Search for the cell housing the specified text and yield its [X, Y] center coordinate. 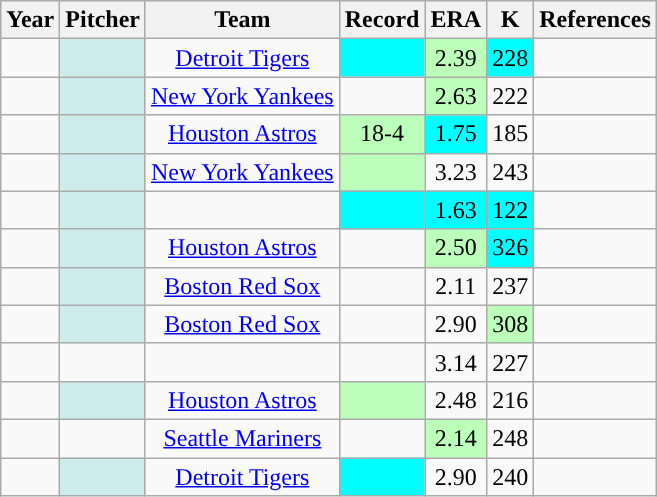
2.48 [456, 400]
18-4 [382, 134]
ERA [456, 20]
308 [510, 324]
240 [510, 477]
122 [510, 210]
2.14 [456, 438]
1.63 [456, 210]
Year [30, 20]
K [510, 20]
243 [510, 172]
227 [510, 362]
237 [510, 286]
185 [510, 134]
2.50 [456, 248]
3.14 [456, 362]
Record [382, 20]
216 [510, 400]
2.39 [456, 58]
228 [510, 58]
Seattle Mariners [242, 438]
Team [242, 20]
References [596, 20]
1.75 [456, 134]
326 [510, 248]
248 [510, 438]
Pitcher [103, 20]
2.11 [456, 286]
2.63 [456, 96]
222 [510, 96]
3.23 [456, 172]
